Find where the given text appears and provide that cell's center as (x, y) coordinate. 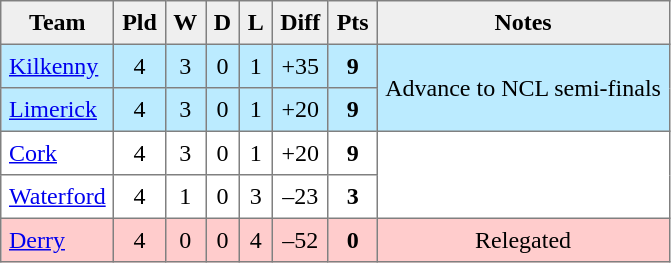
Cork (58, 153)
+35 (300, 66)
D (223, 23)
–52 (300, 240)
Pld (140, 23)
Team (58, 23)
Notes (523, 23)
Relegated (523, 240)
–23 (300, 197)
W (185, 23)
Derry (58, 240)
Pts (352, 23)
Limerick (58, 110)
Advance to NCL semi-finals (523, 88)
Kilkenny (58, 66)
Diff (300, 23)
Waterford (58, 197)
L (256, 23)
